Find where the given text appears and provide that cell's center as [X, Y] coordinate. 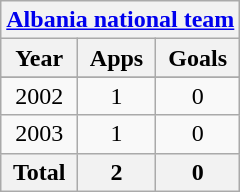
Goals [197, 58]
2 [117, 172]
Albania national team [120, 20]
2002 [40, 96]
Total [40, 172]
2003 [40, 134]
Year [40, 58]
Apps [117, 58]
